Determine the [X, Y] coordinate at the center of the cell enclosing the given text.  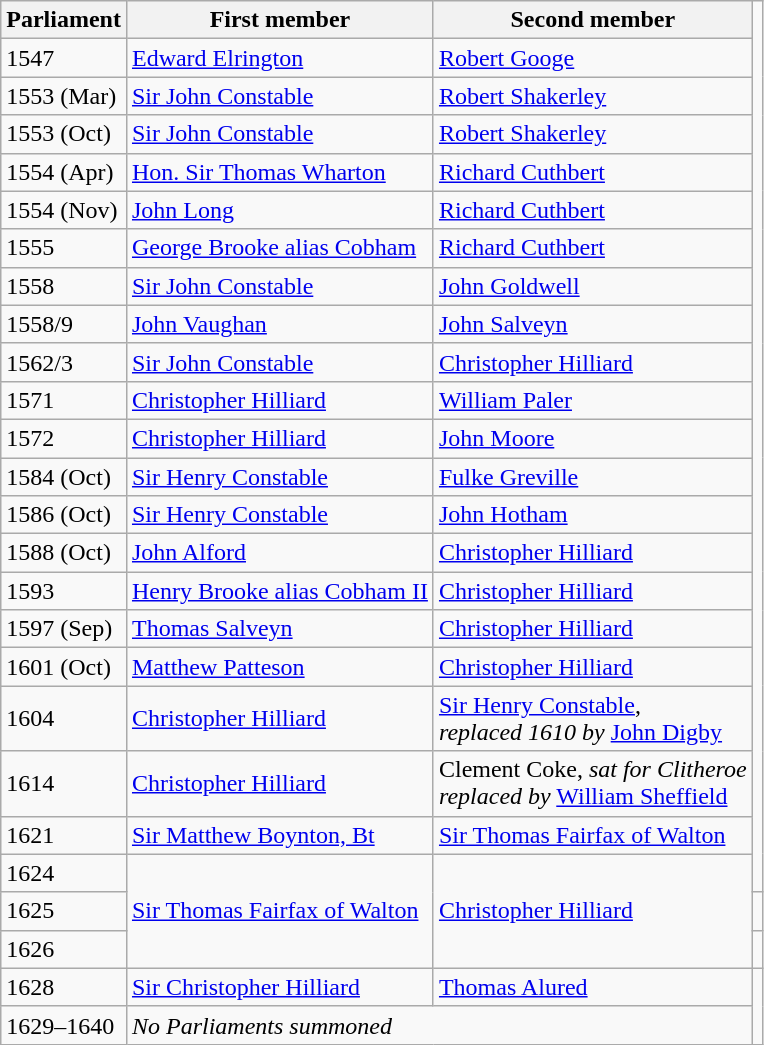
1624 [64, 873]
Fulke Greville [592, 477]
1626 [64, 949]
Sir Christopher Hilliard [280, 987]
Matthew Patteson [280, 667]
1628 [64, 987]
Thomas Alured [592, 987]
Sir Henry Constable, replaced 1610 by John Digby [592, 718]
1572 [64, 438]
William Paler [592, 400]
Edward Elrington [280, 58]
1584 (Oct) [64, 477]
George Brooke alias Cobham [280, 248]
John Moore [592, 438]
John Salveyn [592, 324]
Parliament [64, 20]
Henry Brooke alias Cobham II [280, 591]
Sir Matthew Boynton, Bt [280, 835]
1553 (Mar) [64, 96]
Hon. Sir Thomas Wharton [280, 172]
1571 [64, 400]
1614 [64, 784]
John Alford [280, 553]
1588 (Oct) [64, 553]
John Goldwell [592, 286]
Second member [592, 20]
1558/9 [64, 324]
1547 [64, 58]
Robert Googe [592, 58]
1597 (Sep) [64, 629]
John Vaughan [280, 324]
1554 (Apr) [64, 172]
Clement Coke, sat for Clitheroe replaced by William Sheffield [592, 784]
1553 (Oct) [64, 134]
1604 [64, 718]
1555 [64, 248]
John Hotham [592, 515]
1621 [64, 835]
1593 [64, 591]
1558 [64, 286]
Thomas Salveyn [280, 629]
First member [280, 20]
1601 (Oct) [64, 667]
1629–1640 [64, 1025]
1554 (Nov) [64, 210]
1625 [64, 911]
1586 (Oct) [64, 515]
John Long [280, 210]
No Parliaments summoned [439, 1025]
1562/3 [64, 362]
